Output the (X, Y) coordinate of the center of the cell containing the given text.  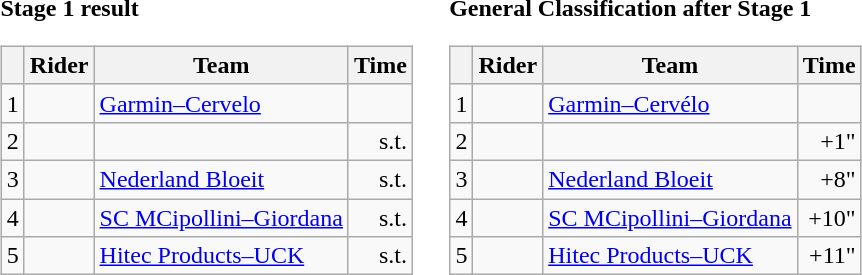
+10" (829, 217)
+8" (829, 179)
Garmin–Cervelo (221, 103)
Garmin–Cervélo (670, 103)
+1" (829, 141)
+11" (829, 256)
